Output the [x, y] coordinate of the center of the cell containing the given text.  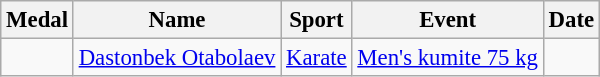
Name [176, 20]
Karate [316, 58]
Men's kumite 75 kg [448, 58]
Dastonbek Otabolaev [176, 58]
Date [571, 20]
Sport [316, 20]
Event [448, 20]
Medal [38, 20]
